Capture the cell that displays the provided text and extract its [X, Y] central coordinate. 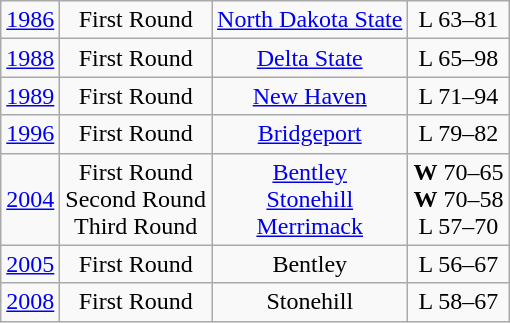
BentleyStonehillMerrimack [310, 199]
1996 [30, 134]
Stonehill [310, 302]
W 70–65W 70–58L 57–70 [458, 199]
1988 [30, 58]
Bentley [310, 264]
L 58–67 [458, 302]
2004 [30, 199]
North Dakota State [310, 20]
Bridgeport [310, 134]
Delta State [310, 58]
1986 [30, 20]
L 71–94 [458, 96]
1989 [30, 96]
L 63–81 [458, 20]
L 79–82 [458, 134]
New Haven [310, 96]
L 65–98 [458, 58]
2005 [30, 264]
L 56–67 [458, 264]
First RoundSecond RoundThird Round [136, 199]
2008 [30, 302]
